Return (X, Y) of the center of cell containing provided text 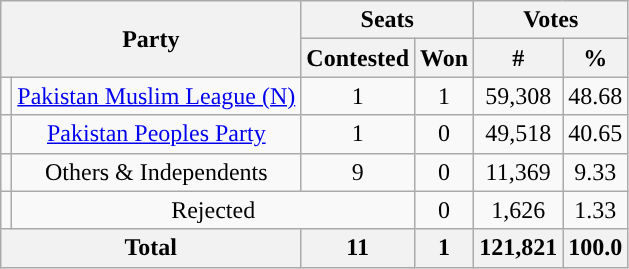
100.0 (596, 248)
Won (444, 58)
1.33 (596, 210)
9 (358, 172)
1,626 (518, 210)
59,308 (518, 96)
48.68 (596, 96)
11 (358, 248)
% (596, 58)
# (518, 58)
Seats (388, 20)
Pakistan Muslim League (N) (156, 96)
40.65 (596, 134)
Total (151, 248)
Pakistan Peoples Party (156, 134)
Contested (358, 58)
Votes (551, 20)
49,518 (518, 134)
Rejected (214, 210)
Party (151, 39)
11,369 (518, 172)
121,821 (518, 248)
Others & Independents (156, 172)
9.33 (596, 172)
